Detect which cell encompasses the target text, then output its (x, y) center coordinate. 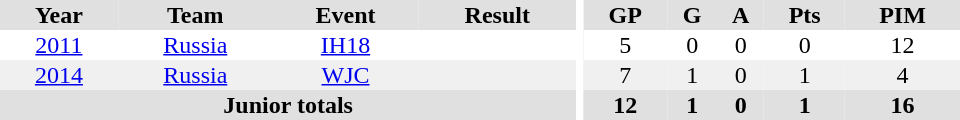
Event (346, 15)
PIM (902, 15)
GP (625, 15)
A (740, 15)
4 (902, 75)
Year (59, 15)
5 (625, 45)
2014 (59, 75)
IH18 (346, 45)
Pts (804, 15)
7 (625, 75)
Junior totals (288, 105)
Team (196, 15)
WJC (346, 75)
16 (902, 105)
Result (497, 15)
G (692, 15)
2011 (59, 45)
